Output the [X, Y] coordinate of the center of the cell containing the given text.  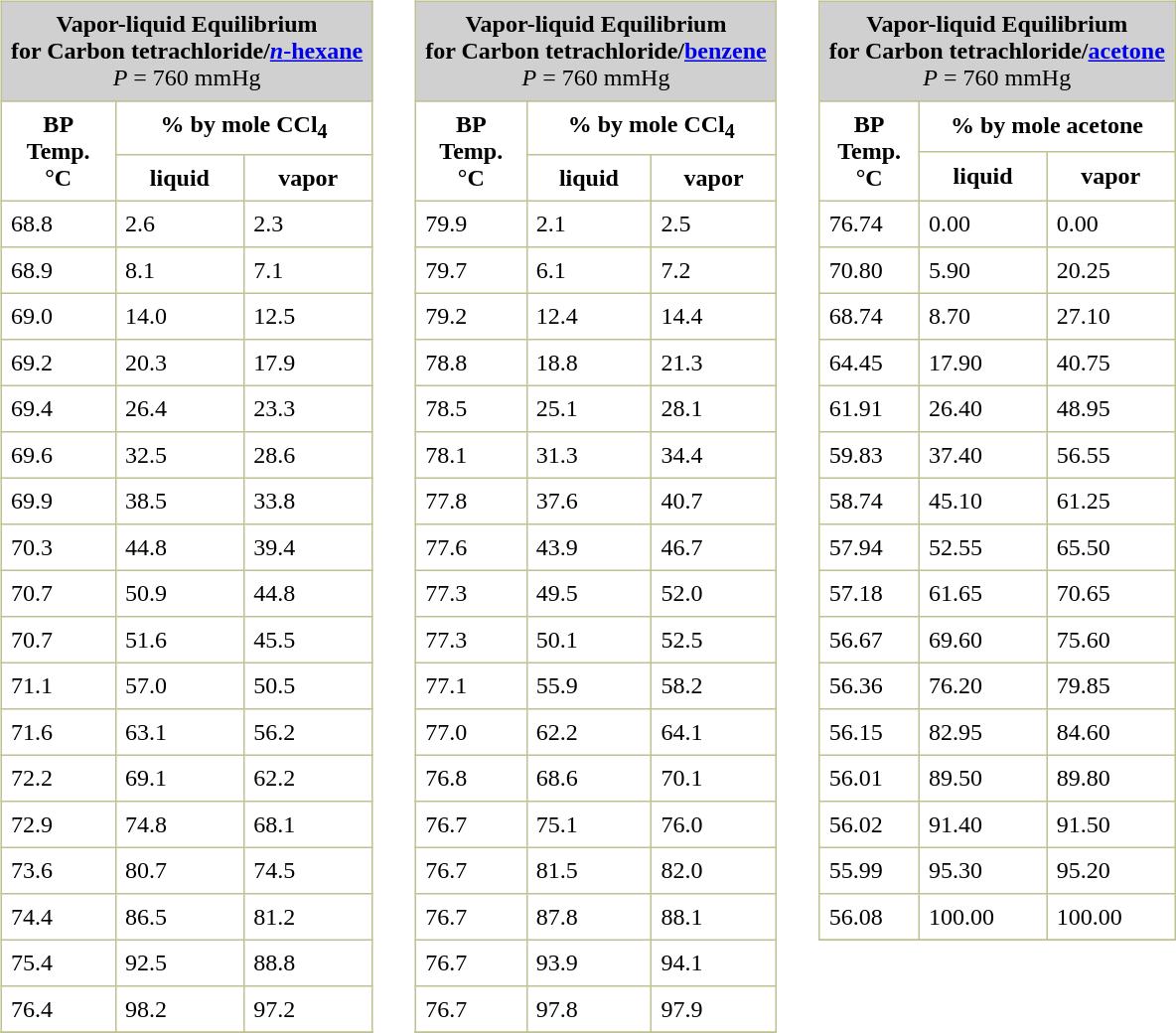
55.99 [869, 870]
61.91 [869, 408]
89.50 [983, 778]
52.0 [714, 593]
61.65 [983, 593]
93.9 [589, 962]
81.5 [589, 870]
69.9 [58, 501]
77.8 [471, 501]
77.0 [471, 732]
39.4 [308, 547]
88.8 [308, 962]
25.1 [589, 408]
91.40 [983, 824]
20.25 [1110, 270]
18.8 [589, 363]
20.3 [179, 363]
58.74 [869, 501]
57.0 [179, 685]
52.55 [983, 547]
70.65 [1110, 593]
7.2 [714, 270]
50.9 [179, 593]
72.9 [58, 824]
56.01 [869, 778]
57.94 [869, 547]
79.7 [471, 270]
79.2 [471, 316]
5.90 [983, 270]
8.1 [179, 270]
68.1 [308, 824]
Vapor-liquid Equilibriumfor Carbon tetrachloride/acetoneP = 760 mmHg [997, 51]
74.8 [179, 824]
2.5 [714, 223]
87.8 [589, 917]
77.1 [471, 685]
49.5 [589, 593]
% by mole acetone [1047, 126]
79.9 [471, 223]
78.1 [471, 455]
26.40 [983, 408]
86.5 [179, 917]
17.90 [983, 363]
80.7 [179, 870]
6.1 [589, 270]
69.6 [58, 455]
76.20 [983, 685]
74.5 [308, 870]
26.4 [179, 408]
75.4 [58, 962]
31.3 [589, 455]
Vapor-liquid Equilibriumfor Carbon tetrachloride/benzeneP = 760 mmHg [596, 51]
2.3 [308, 223]
91.50 [1110, 824]
95.20 [1110, 870]
45.5 [308, 640]
33.8 [308, 501]
97.9 [714, 1009]
56.2 [308, 732]
45.10 [983, 501]
40.7 [714, 501]
75.60 [1110, 640]
73.6 [58, 870]
70.80 [869, 270]
65.50 [1110, 547]
50.1 [589, 640]
77.6 [471, 547]
23.3 [308, 408]
68.9 [58, 270]
51.6 [179, 640]
14.4 [714, 316]
34.4 [714, 455]
46.7 [714, 547]
56.08 [869, 917]
56.55 [1110, 455]
97.8 [589, 1009]
69.0 [58, 316]
81.2 [308, 917]
14.0 [179, 316]
97.2 [308, 1009]
7.1 [308, 270]
76.0 [714, 824]
21.3 [714, 363]
64.1 [714, 732]
92.5 [179, 962]
56.67 [869, 640]
88.1 [714, 917]
64.45 [869, 363]
78.8 [471, 363]
40.75 [1110, 363]
17.9 [308, 363]
12.5 [308, 316]
79.85 [1110, 685]
76.4 [58, 1009]
2.6 [179, 223]
8.70 [983, 316]
68.6 [589, 778]
74.4 [58, 917]
69.4 [58, 408]
37.40 [983, 455]
68.74 [869, 316]
Vapor-liquid Equilibriumfor Carbon tetrachloride/n-hexaneP = 760 mmHg [187, 51]
70.1 [714, 778]
89.80 [1110, 778]
12.4 [589, 316]
75.1 [589, 824]
72.2 [58, 778]
63.1 [179, 732]
76.74 [869, 223]
27.10 [1110, 316]
52.5 [714, 640]
68.8 [58, 223]
82.95 [983, 732]
58.2 [714, 685]
59.83 [869, 455]
50.5 [308, 685]
61.25 [1110, 501]
71.6 [58, 732]
28.6 [308, 455]
43.9 [589, 547]
69.60 [983, 640]
28.1 [714, 408]
55.9 [589, 685]
84.60 [1110, 732]
71.1 [58, 685]
95.30 [983, 870]
82.0 [714, 870]
70.3 [58, 547]
94.1 [714, 962]
56.36 [869, 685]
78.5 [471, 408]
37.6 [589, 501]
2.1 [589, 223]
69.1 [179, 778]
76.8 [471, 778]
57.18 [869, 593]
38.5 [179, 501]
69.2 [58, 363]
56.02 [869, 824]
56.15 [869, 732]
48.95 [1110, 408]
32.5 [179, 455]
98.2 [179, 1009]
